Scan for the cell matching the given text and deliver its (x, y) coordinate at center. 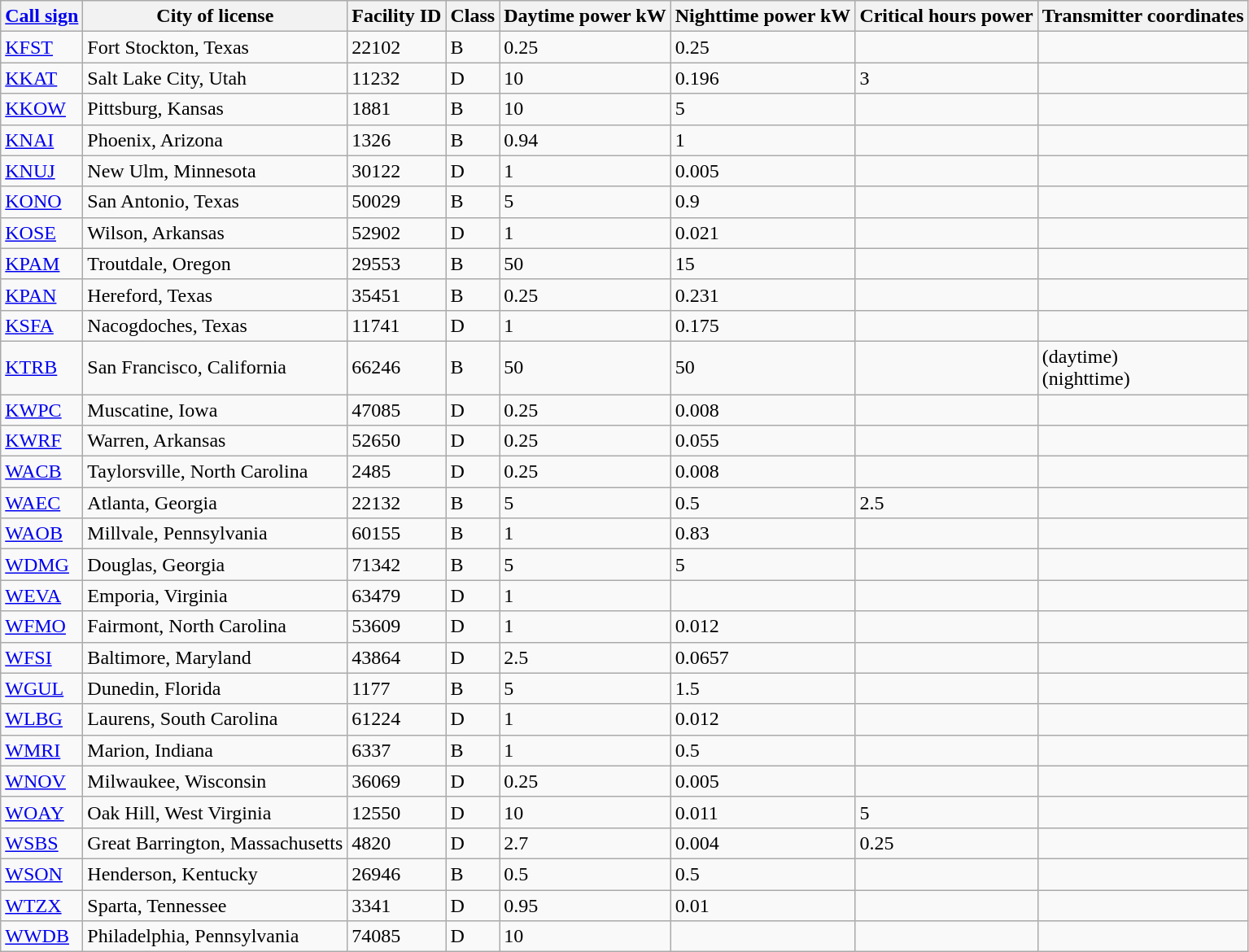
San Francisco, California (215, 368)
Douglas, Georgia (215, 565)
WFMO (42, 627)
Taylorsville, North Carolina (215, 472)
WSON (42, 874)
61224 (397, 719)
0.196 (763, 78)
30122 (397, 171)
Transmitter coordinates (1142, 16)
WDMG (42, 565)
(daytime) (nighttime) (1142, 368)
WEVA (42, 596)
Milwaukee, Wisconsin (215, 781)
63479 (397, 596)
WGUL (42, 688)
Pittsburg, Kansas (215, 109)
KNAI (42, 140)
KTRB (42, 368)
KOSE (42, 233)
43864 (397, 657)
0.004 (763, 843)
1881 (397, 109)
KPAN (42, 295)
52650 (397, 441)
KWPC (42, 409)
Class (473, 16)
74085 (397, 937)
6337 (397, 750)
KNUJ (42, 171)
Baltimore, Maryland (215, 657)
29553 (397, 264)
WWDB (42, 937)
0.9 (763, 202)
52902 (397, 233)
Fairmont, North Carolina (215, 627)
Daytime power kW (586, 16)
New Ulm, Minnesota (215, 171)
11741 (397, 325)
1177 (397, 688)
1.5 (763, 688)
Wilson, Arkansas (215, 233)
Great Barrington, Massachusetts (215, 843)
36069 (397, 781)
1326 (397, 140)
Oak Hill, West Virginia (215, 812)
Muscatine, Iowa (215, 409)
KPAM (42, 264)
Hereford, Texas (215, 295)
0.94 (586, 140)
0.95 (586, 906)
Troutdale, Oregon (215, 264)
WACB (42, 472)
2.7 (586, 843)
Atlanta, Georgia (215, 503)
Phoenix, Arizona (215, 140)
0.83 (763, 534)
Critical hours power (946, 16)
Fort Stockton, Texas (215, 47)
City of license (215, 16)
Sparta, Tennessee (215, 906)
Emporia, Virginia (215, 596)
Nighttime power kW (763, 16)
22132 (397, 503)
0.0657 (763, 657)
0.175 (763, 325)
0.01 (763, 906)
WOAY (42, 812)
15 (763, 264)
WFSI (42, 657)
WTZX (42, 906)
0.011 (763, 812)
Warren, Arkansas (215, 441)
San Antonio, Texas (215, 202)
50029 (397, 202)
22102 (397, 47)
Facility ID (397, 16)
53609 (397, 627)
35451 (397, 295)
66246 (397, 368)
WNOV (42, 781)
47085 (397, 409)
4820 (397, 843)
0.021 (763, 233)
KKAT (42, 78)
KWRF (42, 441)
0.055 (763, 441)
Dunedin, Florida (215, 688)
WAOB (42, 534)
2485 (397, 472)
KFST (42, 47)
Call sign (42, 16)
Millvale, Pennsylvania (215, 534)
0.231 (763, 295)
Marion, Indiana (215, 750)
Nacogdoches, Texas (215, 325)
3341 (397, 906)
60155 (397, 534)
KKOW (42, 109)
12550 (397, 812)
KONO (42, 202)
11232 (397, 78)
KSFA (42, 325)
WAEC (42, 503)
Laurens, South Carolina (215, 719)
Philadelphia, Pennsylvania (215, 937)
WLBG (42, 719)
WSBS (42, 843)
Salt Lake City, Utah (215, 78)
WMRI (42, 750)
Henderson, Kentucky (215, 874)
71342 (397, 565)
3 (946, 78)
26946 (397, 874)
